Find where the given text appears and provide that cell's center as [x, y] coordinate. 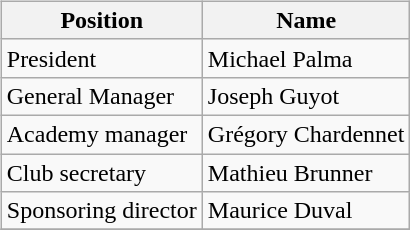
Club secretary [102, 173]
Maurice Duval [306, 211]
Mathieu Brunner [306, 173]
Position [102, 20]
President [102, 58]
Michael Palma [306, 58]
General Manager [102, 96]
Academy manager [102, 134]
Sponsoring director [102, 211]
Joseph Guyot [306, 96]
Name [306, 20]
Grégory Chardennet [306, 134]
